Return (x, y) of the center of cell containing provided text 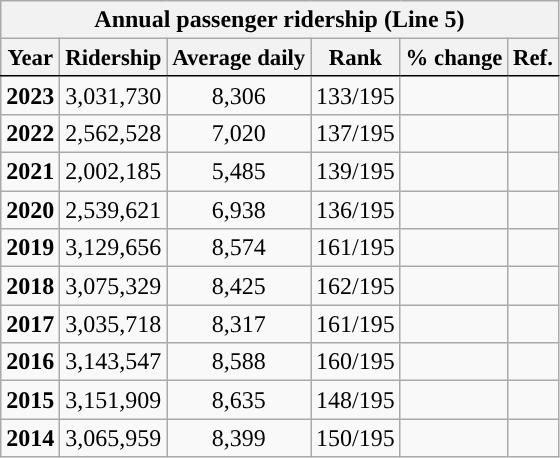
3,129,656 (114, 248)
8,317 (239, 324)
139/195 (356, 172)
3,151,909 (114, 400)
8,306 (239, 95)
2014 (30, 438)
2,002,185 (114, 172)
Rank (356, 58)
2,539,621 (114, 210)
2019 (30, 248)
8,574 (239, 248)
8,425 (239, 286)
2017 (30, 324)
2018 (30, 286)
148/195 (356, 400)
137/195 (356, 133)
8,399 (239, 438)
Annual passenger ridership (Line 5) (280, 20)
3,065,959 (114, 438)
2021 (30, 172)
2016 (30, 362)
162/195 (356, 286)
2022 (30, 133)
136/195 (356, 210)
133/195 (356, 95)
3,075,329 (114, 286)
7,020 (239, 133)
8,588 (239, 362)
3,035,718 (114, 324)
3,143,547 (114, 362)
2015 (30, 400)
3,031,730 (114, 95)
2023 (30, 95)
150/195 (356, 438)
8,635 (239, 400)
5,485 (239, 172)
Ridership (114, 58)
Average daily (239, 58)
Ref. (533, 58)
160/195 (356, 362)
2020 (30, 210)
2,562,528 (114, 133)
6,938 (239, 210)
Year (30, 58)
% change (454, 58)
